Provide the (x, y) coordinate of the cell's center where the given text is located.  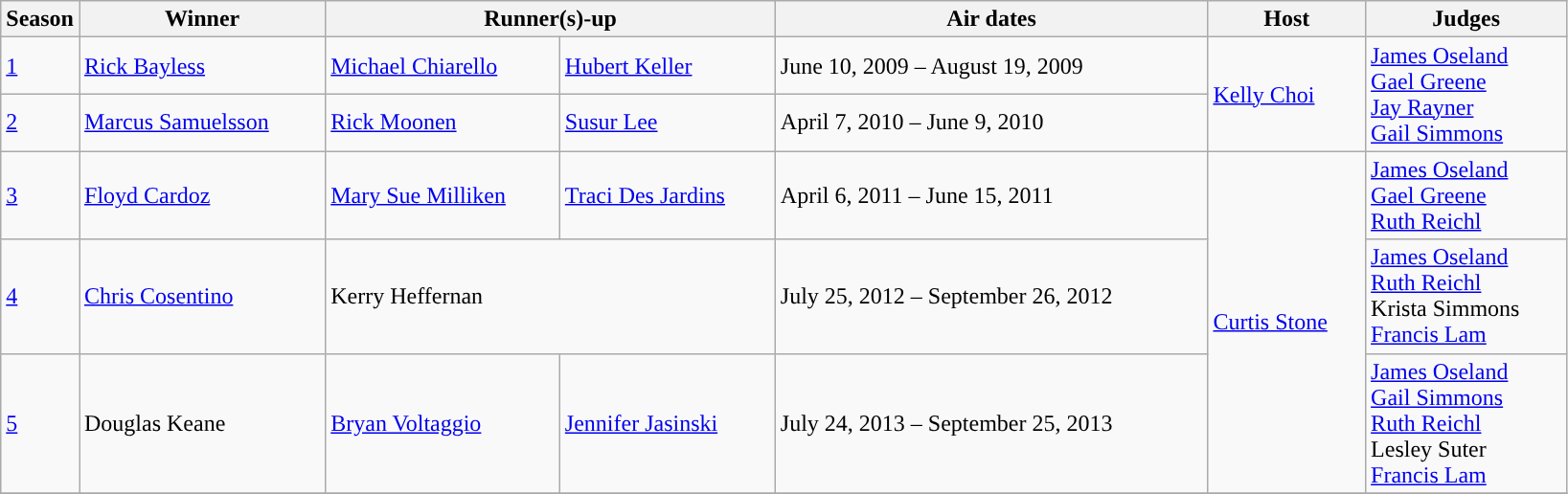
3 (40, 195)
April 6, 2011 – June 15, 2011 (991, 195)
James OselandGael GreeneRuth Reichl (1466, 195)
4 (40, 297)
July 24, 2013 – September 25, 2013 (991, 423)
1 (40, 66)
Mary Sue Milliken (443, 195)
Season (40, 19)
Host (1287, 19)
Traci Des Jardins (667, 195)
Rick Bayless (201, 66)
Judges (1466, 19)
James OselandRuth ReichlKrista SimmonsFrancis Lam (1466, 297)
Air dates (991, 19)
Kelly Choi (1287, 94)
Susur Lee (667, 123)
Chris Cosentino (201, 297)
Runner(s)-up (551, 19)
5 (40, 423)
Curtis Stone (1287, 322)
Rick Moonen (443, 123)
Hubert Keller (667, 66)
July 25, 2012 – September 26, 2012 (991, 297)
2 (40, 123)
Winner (201, 19)
Kerry Heffernan (551, 297)
Douglas Keane (201, 423)
James OselandGail SimmonsRuth ReichlLesley SuterFrancis Lam (1466, 423)
Michael Chiarello (443, 66)
Floyd Cardoz (201, 195)
April 7, 2010 – June 9, 2010 (991, 123)
James OselandGael GreeneJay RaynerGail Simmons (1466, 94)
Marcus Samuelsson (201, 123)
June 10, 2009 – August 19, 2009 (991, 66)
Bryan Voltaggio (443, 423)
Jennifer Jasinski (667, 423)
